Pinpoint the cell where the given text exists, returning its [x, y] midpoint coordinate. 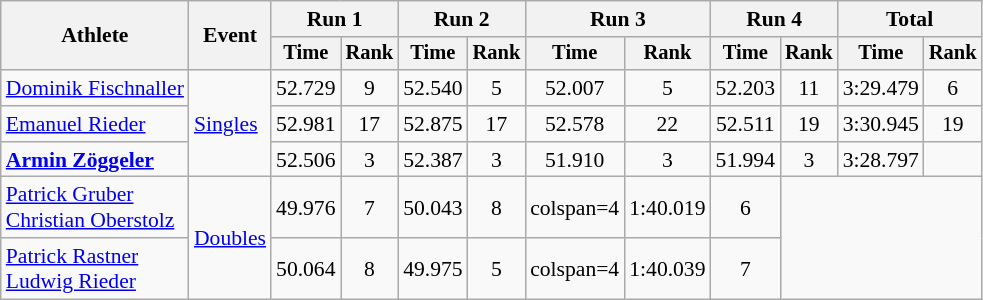
52.203 [746, 88]
Run 1 [334, 19]
Emanuel Rieder [95, 124]
Dominik Fischnaller [95, 88]
Singles [230, 124]
52.007 [574, 88]
52.729 [306, 88]
52.506 [306, 160]
1:40.019 [667, 208]
9 [370, 88]
52.578 [574, 124]
51.994 [746, 160]
49.976 [306, 208]
Total [910, 19]
22 [667, 124]
52.387 [432, 160]
Patrick GruberChristian Oberstolz [95, 208]
50.064 [306, 268]
51.910 [574, 160]
Run 2 [462, 19]
11 [809, 88]
49.975 [432, 268]
Doubles [230, 238]
52.540 [432, 88]
3:30.945 [881, 124]
52.981 [306, 124]
Armin Zöggeler [95, 160]
52.875 [432, 124]
Patrick RastnerLudwig Rieder [95, 268]
52.511 [746, 124]
Run 4 [774, 19]
Run 3 [618, 19]
1:40.039 [667, 268]
3:28.797 [881, 160]
Event [230, 36]
50.043 [432, 208]
Athlete [95, 36]
3:29.479 [881, 88]
